For the text-containing cell, return its midpoint in [x, y] coordinate format. 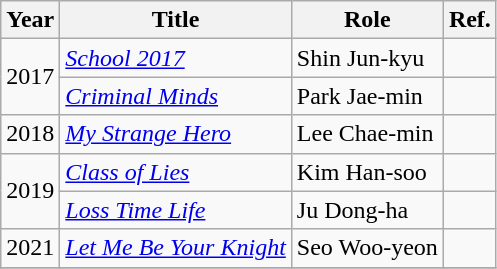
2021 [30, 248]
Let Me Be Your Knight [176, 248]
Ref. [470, 20]
School 2017 [176, 58]
Ju Dong-ha [367, 210]
Year [30, 20]
Class of Lies [176, 172]
My Strange Hero [176, 134]
Role [367, 20]
Kim Han-soo [367, 172]
Criminal Minds [176, 96]
2019 [30, 191]
2017 [30, 77]
Title [176, 20]
Lee Chae-min [367, 134]
Shin Jun-kyu [367, 58]
Park Jae-min [367, 96]
Seo Woo-yeon [367, 248]
2018 [30, 134]
Loss Time Life [176, 210]
